Find where the given text appears and provide that cell's center as (x, y) coordinate. 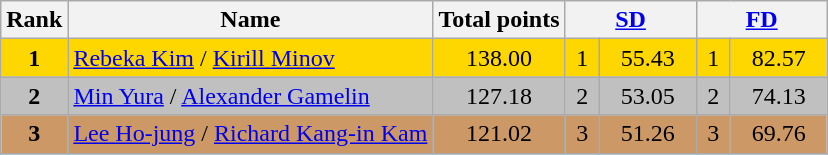
Rank (34, 20)
Min Yura / Alexander Gamelin (250, 96)
55.43 (648, 58)
Rebeka Kim / Kirill Minov (250, 58)
138.00 (499, 58)
51.26 (648, 134)
69.76 (778, 134)
FD (762, 20)
Total points (499, 20)
121.02 (499, 134)
127.18 (499, 96)
SD (630, 20)
Name (250, 20)
Lee Ho-jung / Richard Kang-in Kam (250, 134)
82.57 (778, 58)
74.13 (778, 96)
53.05 (648, 96)
